Detect which cell encompasses the target text, then output its [x, y] center coordinate. 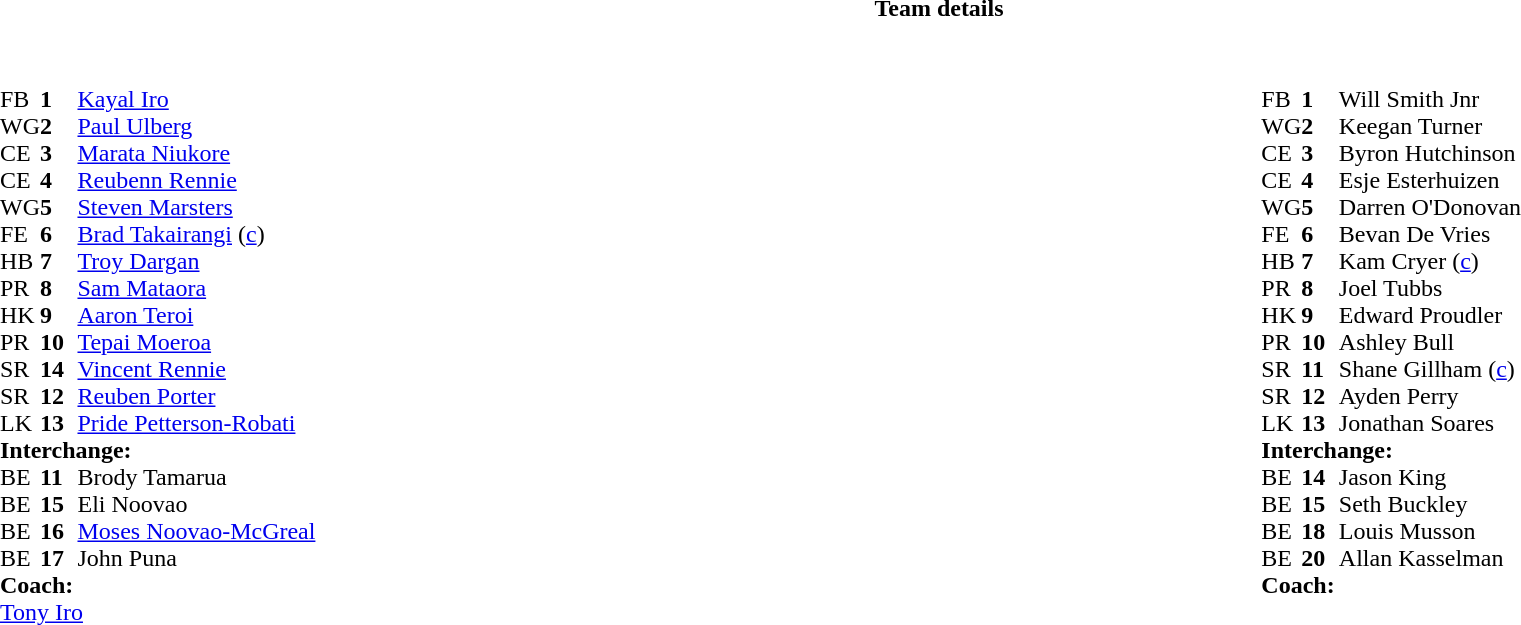
John Puna [196, 558]
Will Smith Jnr [1430, 100]
Marata Niukore [196, 154]
Jason King [1430, 478]
Brad Takairangi (c) [196, 234]
Kayal Iro [196, 100]
Reuben Porter [196, 396]
Jonathan Soares [1430, 424]
Ashley Bull [1430, 342]
Brody Tamarua [196, 478]
Moses Noovao-McGreal [196, 532]
Steven Marsters [196, 208]
Edward Proudler [1430, 316]
Allan Kasselman [1430, 558]
Troy Dargan [196, 262]
Tepai Moeroa [196, 342]
Darren O'Donovan [1430, 208]
Aaron Teroi [196, 316]
Esje Esterhuizen [1430, 180]
20 [1320, 558]
Pride Petterson-Robati [196, 424]
Keegan Turner [1430, 126]
Vincent Rennie [196, 370]
Reubenn Rennie [196, 180]
Joel Tubbs [1430, 288]
Bevan De Vries [1430, 234]
Ayden Perry [1430, 396]
Byron Hutchinson [1430, 154]
16 [59, 532]
Louis Musson [1430, 532]
18 [1320, 532]
Kam Cryer (c) [1430, 262]
Paul Ulberg [196, 126]
Sam Mataora [196, 288]
Eli Noovao [196, 504]
Shane Gillham (c) [1430, 370]
17 [59, 558]
Seth Buckley [1430, 504]
